Locate the cell with the specified text and output its (X, Y) center coordinate. 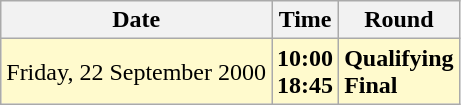
Round (399, 20)
Date (136, 20)
Friday, 22 September 2000 (136, 72)
Time (306, 20)
QualifyingFinal (399, 72)
10:0018:45 (306, 72)
